Output the (X, Y) coordinate of the center of the cell containing the given text.  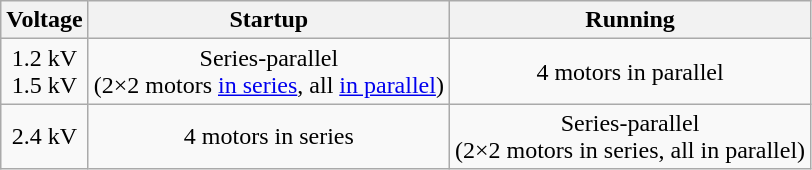
2.4 kV (45, 136)
4 motors in parallel (630, 72)
Voltage (45, 20)
1.2 kV1.5 kV (45, 72)
Running (630, 20)
4 motors in series (268, 136)
Startup (268, 20)
